Find where the given text appears and provide that cell's center as (X, Y) coordinate. 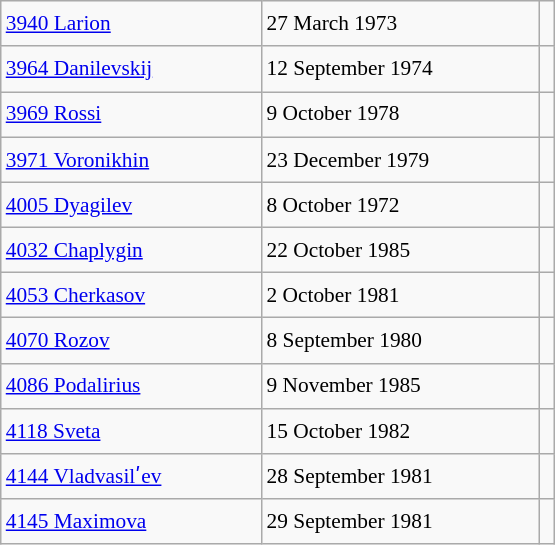
23 December 1979 (400, 160)
2 October 1981 (400, 296)
3940 Larion (132, 24)
3964 Danilevskij (132, 68)
8 September 1980 (400, 340)
4118 Sveta (132, 430)
9 November 1985 (400, 386)
3969 Rossi (132, 114)
29 September 1981 (400, 522)
8 October 1972 (400, 204)
15 October 1982 (400, 430)
4144 Vladvasilʹev (132, 476)
27 March 1973 (400, 24)
3971 Voronikhin (132, 160)
4005 Dyagilev (132, 204)
12 September 1974 (400, 68)
9 October 1978 (400, 114)
4032 Chaplygin (132, 250)
4145 Maximova (132, 522)
4086 Podalirius (132, 386)
28 September 1981 (400, 476)
22 October 1985 (400, 250)
4070 Rozov (132, 340)
4053 Cherkasov (132, 296)
